Search for the cell housing the specified text and yield its (x, y) center coordinate. 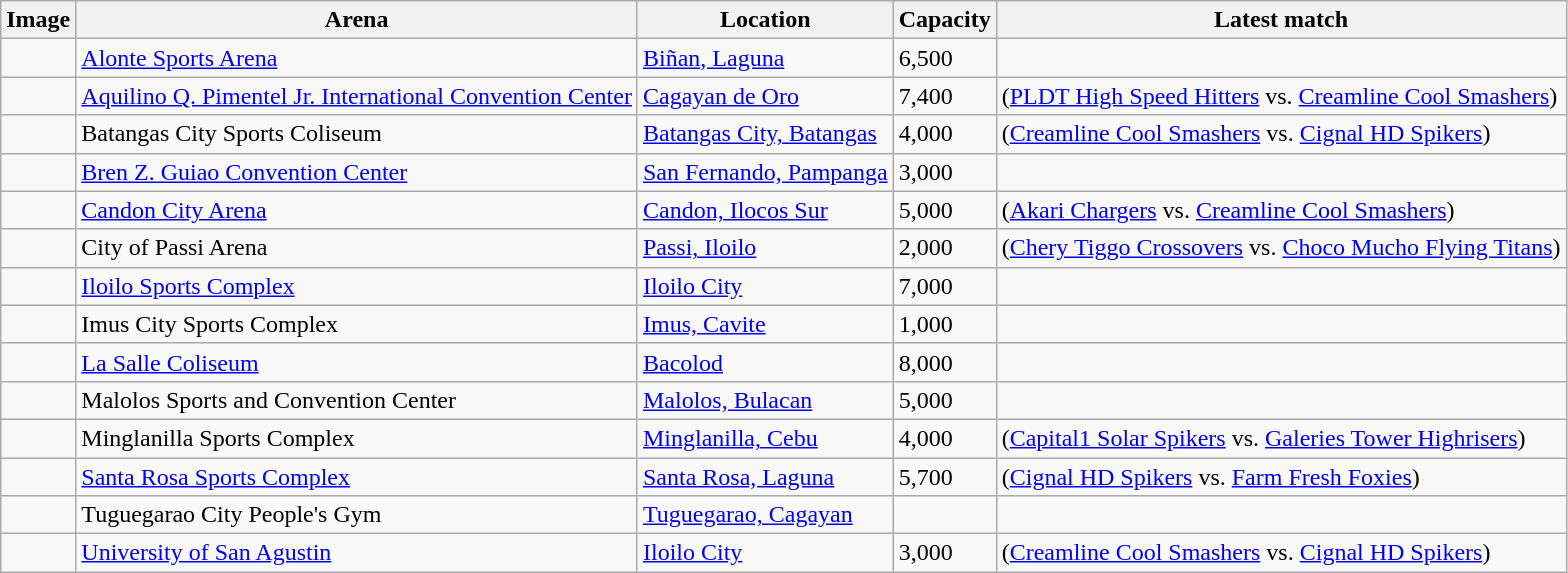
5,700 (944, 477)
City of Passi Arena (357, 248)
Imus, Cavite (765, 324)
Location (765, 20)
Capacity (944, 20)
Tuguegarao, Cagayan (765, 515)
Candon, Ilocos Sur (765, 210)
6,500 (944, 58)
Tuguegarao City People's Gym (357, 515)
University of San Agustin (357, 553)
Minglanilla, Cebu (765, 438)
7,000 (944, 286)
Alonte Sports Arena (357, 58)
Santa Rosa Sports Complex (357, 477)
Malolos Sports and Convention Center (357, 400)
(PLDT High Speed Hitters vs. Creamline Cool Smashers) (1281, 96)
(Chery Tiggo Crossovers vs. Choco Mucho Flying Titans) (1281, 248)
Iloilo Sports Complex (357, 286)
Latest match (1281, 20)
Aquilino Q. Pimentel Jr. International Convention Center (357, 96)
Bacolod (765, 362)
Biñan, Laguna (765, 58)
Minglanilla Sports Complex (357, 438)
8,000 (944, 362)
Candon City Arena (357, 210)
Bren Z. Guiao Convention Center (357, 172)
La Salle Coliseum (357, 362)
Batangas City, Batangas (765, 134)
(Cignal HD Spikers vs. Farm Fresh Foxies) (1281, 477)
San Fernando, Pampanga (765, 172)
2,000 (944, 248)
1,000 (944, 324)
Passi, Iloilo (765, 248)
Malolos, Bulacan (765, 400)
7,400 (944, 96)
(Capital1 Solar Spikers vs. Galeries Tower Highrisers) (1281, 438)
Arena (357, 20)
(Akari Chargers vs. Creamline Cool Smashers) (1281, 210)
Batangas City Sports Coliseum (357, 134)
Cagayan de Oro (765, 96)
Imus City Sports Complex (357, 324)
Santa Rosa, Laguna (765, 477)
Image (38, 20)
